Find where the given text appears and provide that cell's center as (X, Y) coordinate. 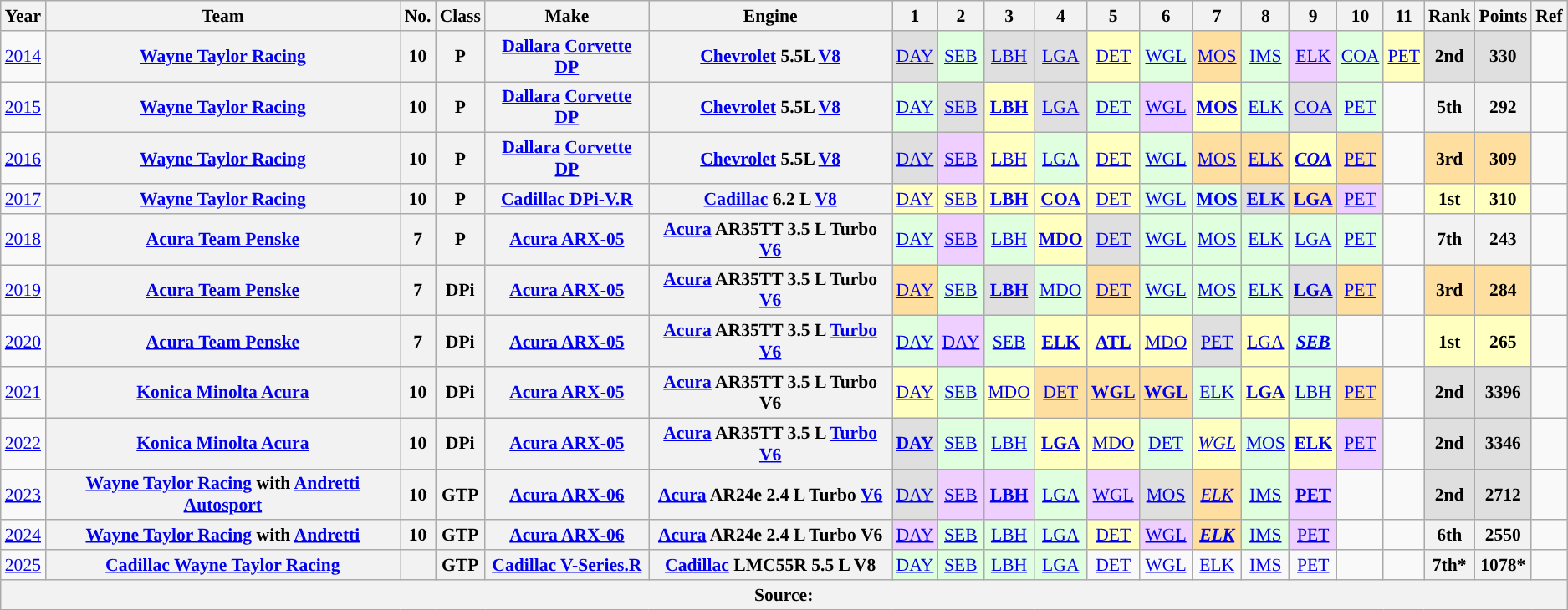
6 (1166, 16)
Cadillac LMC55R 5.5 L V8 (771, 565)
2022 (23, 443)
2017 (23, 199)
ATL (1114, 341)
243 (1503, 239)
1078* (1503, 565)
310 (1503, 199)
284 (1503, 291)
2020 (23, 341)
2024 (23, 536)
7th (1450, 239)
2016 (23, 159)
6th (1450, 536)
3346 (1503, 443)
Wayne Taylor Racing with Andretti (222, 536)
5 (1114, 16)
Cadillac DPi-V.R (567, 199)
Cadillac 6.2 L V8 (771, 199)
330 (1503, 57)
2014 (23, 57)
2023 (23, 495)
2712 (1503, 495)
Source: (784, 595)
2550 (1503, 536)
5th (1450, 107)
Class (460, 16)
Cadillac Wayne Taylor Racing (222, 565)
2018 (23, 239)
2019 (23, 291)
3396 (1503, 393)
No. (418, 16)
2015 (23, 107)
Wayne Taylor Racing with Andretti Autosport (222, 495)
309 (1503, 159)
Engine (771, 16)
Ref (1549, 16)
Make (567, 16)
7th* (1450, 565)
4 (1060, 16)
11 (1403, 16)
2025 (23, 565)
9 (1313, 16)
2 (960, 16)
265 (1503, 341)
Cadillac V-Series.R (567, 565)
3 (1009, 16)
Team (222, 16)
8 (1266, 16)
292 (1503, 107)
1 (915, 16)
2021 (23, 393)
Rank (1450, 16)
Points (1503, 16)
Year (23, 16)
